Output the (X, Y) coordinate of the center of the cell containing the given text.  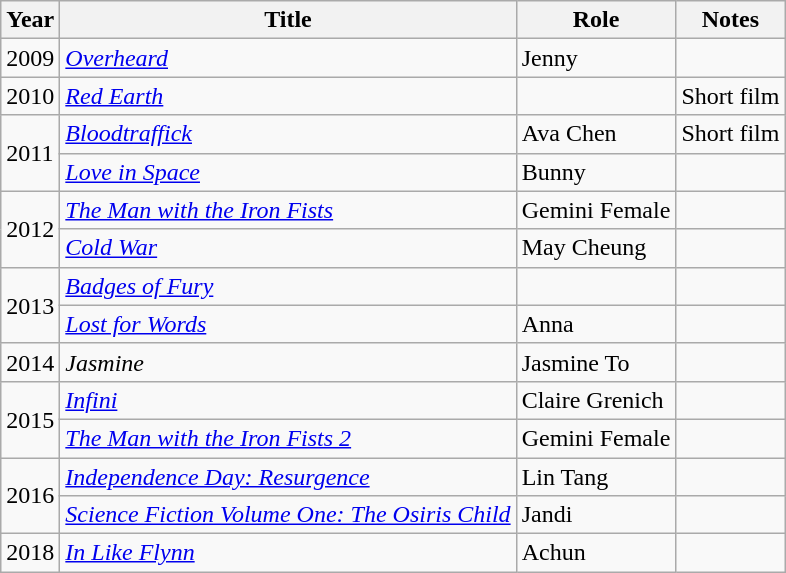
2015 (30, 419)
Lost for Words (288, 324)
Badges of Fury (288, 286)
Bloodtraffick (288, 134)
Role (596, 20)
2011 (30, 153)
2016 (30, 496)
Year (30, 20)
2014 (30, 362)
Ava Chen (596, 134)
Bunny (596, 172)
Lin Tang (596, 477)
Love in Space (288, 172)
2009 (30, 58)
Jasmine (288, 362)
In Like Flynn (288, 553)
Red Earth (288, 96)
Anna (596, 324)
Claire Grenich (596, 400)
May Cheung (596, 248)
Science Fiction Volume One: The Osiris Child (288, 515)
2012 (30, 229)
2018 (30, 553)
Cold War (288, 248)
2010 (30, 96)
Overheard (288, 58)
Achun (596, 553)
Jenny (596, 58)
Notes (730, 20)
The Man with the Iron Fists 2 (288, 438)
Title (288, 20)
Jandi (596, 515)
Infini (288, 400)
2013 (30, 305)
Independence Day: Resurgence (288, 477)
Jasmine To (596, 362)
The Man with the Iron Fists (288, 210)
